Search for the cell housing the specified text and yield its (x, y) center coordinate. 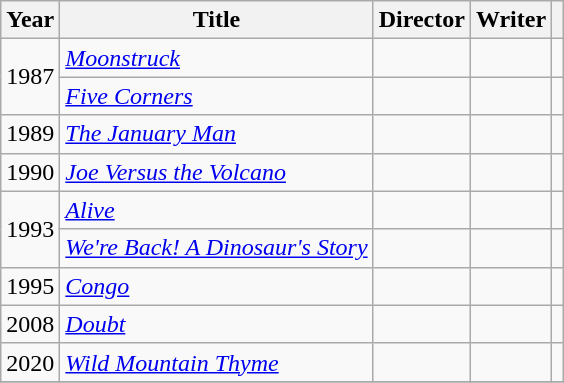
2008 (30, 324)
Five Corners (216, 96)
Congo (216, 286)
1989 (30, 134)
Alive (216, 210)
Director (422, 20)
We're Back! A Dinosaur's Story (216, 248)
Writer (510, 20)
1995 (30, 286)
Title (216, 20)
Joe Versus the Volcano (216, 172)
1987 (30, 77)
1993 (30, 229)
Moonstruck (216, 58)
2020 (30, 362)
The January Man (216, 134)
Doubt (216, 324)
Wild Mountain Thyme (216, 362)
Year (30, 20)
1990 (30, 172)
